Return the [x, y] coordinate for the center point of the cell that contains the specified text.  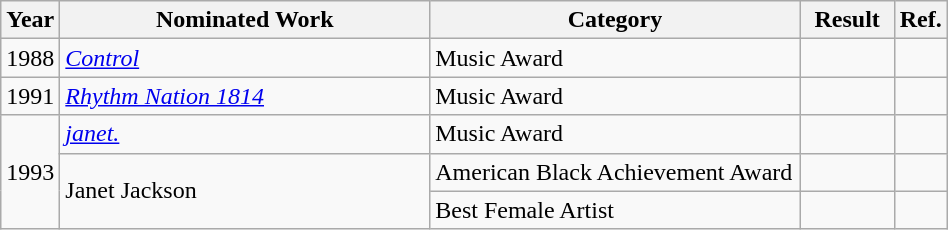
janet. [245, 134]
Janet Jackson [245, 191]
Category [615, 20]
Control [245, 58]
1988 [30, 58]
Best Female Artist [615, 210]
Year [30, 20]
Result [847, 20]
Rhythm Nation 1814 [245, 96]
Nominated Work [245, 20]
American Black Achievement Award [615, 172]
1993 [30, 172]
Ref. [920, 20]
1991 [30, 96]
